Extract the (X, Y) coordinate from the center of the cell holding the provided text.  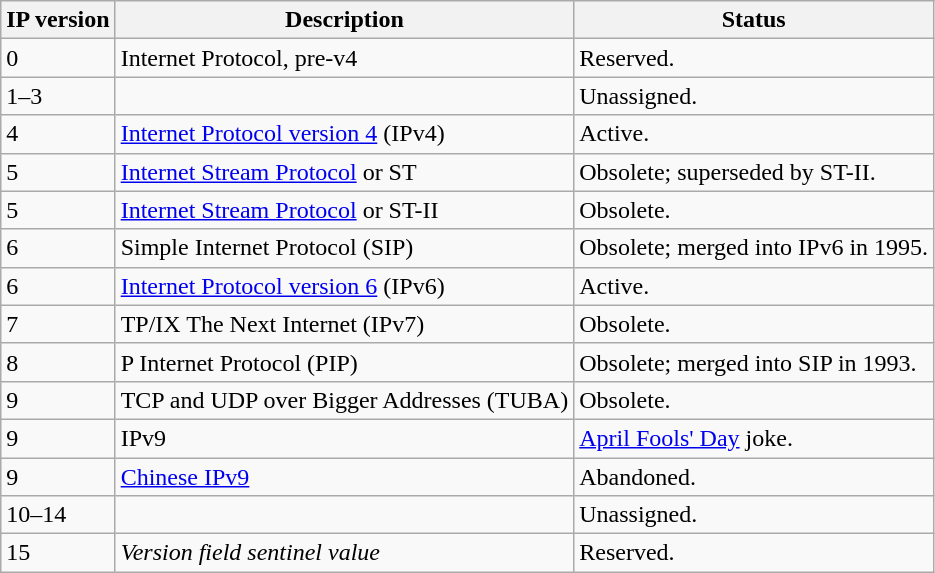
TCP and UDP over Bigger Addresses (TUBA) (344, 400)
Chinese IPv9 (344, 477)
10–14 (58, 515)
Internet Stream Protocol or ST (344, 172)
April Fools' Day joke. (754, 438)
P Internet Protocol (PIP) (344, 362)
IPv9 (344, 438)
Internet Protocol, pre-v4 (344, 58)
Simple Internet Protocol (SIP) (344, 248)
Internet Stream Protocol or ST-II (344, 210)
Description (344, 20)
TP/IX The Next Internet (IPv7) (344, 324)
1–3 (58, 96)
IP version (58, 20)
Version field sentinel value (344, 553)
Internet Protocol version 4 (IPv4) (344, 134)
8 (58, 362)
4 (58, 134)
Abandoned. (754, 477)
Obsolete; superseded by ST-II. (754, 172)
0 (58, 58)
7 (58, 324)
Status (754, 20)
Internet Protocol version 6 (IPv6) (344, 286)
15 (58, 553)
Obsolete; merged into IPv6 in 1995. (754, 248)
Obsolete; merged into SIP in 1993. (754, 362)
